From the cell containing the given text, extract its center point as (X, Y) coordinate. 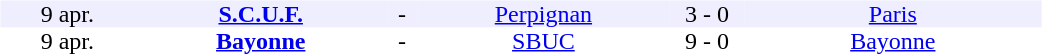
9 - 0 (707, 42)
SBUC (544, 42)
3 - 0 (707, 14)
Paris (892, 14)
S.C.U.F. (260, 14)
Perpignan (544, 14)
